Extract the (x, y) coordinate from the center of the cell holding the provided text.  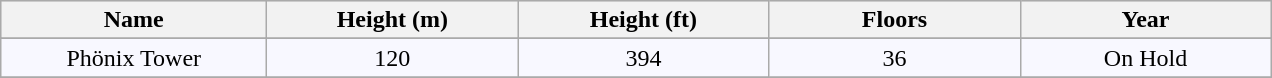
120 (392, 58)
Floors (894, 20)
36 (894, 58)
Name (134, 20)
Height (ft) (644, 20)
394 (644, 58)
Phönix Tower (134, 58)
On Hold (1146, 58)
Height (m) (392, 20)
Year (1146, 20)
